Identify which cell holds the provided text, then report its (X, Y) central coordinate. 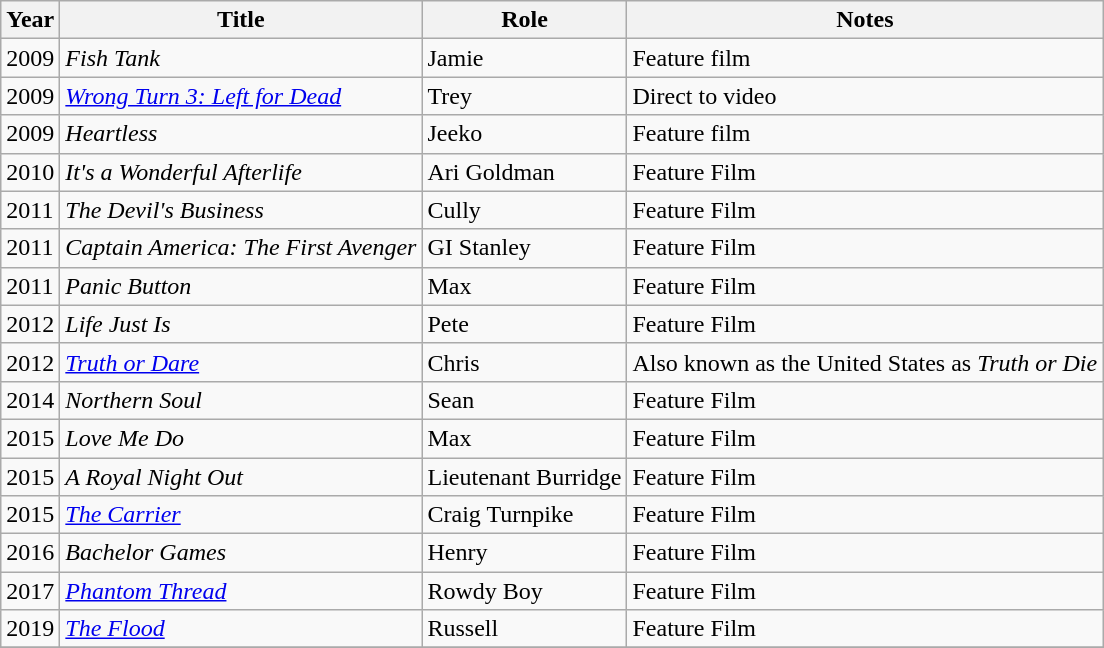
Trey (524, 96)
Jamie (524, 58)
Rowdy Boy (524, 591)
Fish Tank (241, 58)
Ari Goldman (524, 172)
Craig Turnpike (524, 515)
Northern Soul (241, 400)
2017 (30, 591)
Russell (524, 629)
GI Stanley (524, 248)
2019 (30, 629)
Pete (524, 324)
The Carrier (241, 515)
The Flood (241, 629)
Chris (524, 362)
The Devil's Business (241, 210)
Truth or Dare (241, 362)
Phantom Thread (241, 591)
Direct to video (865, 96)
Title (241, 20)
Jeeko (524, 134)
Notes (865, 20)
Lieutenant Burridge (524, 477)
Heartless (241, 134)
Cully (524, 210)
2010 (30, 172)
Captain America: The First Avenger (241, 248)
Henry (524, 553)
Life Just Is (241, 324)
Love Me Do (241, 438)
A Royal Night Out (241, 477)
It's a Wonderful Afterlife (241, 172)
Sean (524, 400)
Bachelor Games (241, 553)
Also known as the United States as Truth or Die (865, 362)
2016 (30, 553)
2014 (30, 400)
Year (30, 20)
Wrong Turn 3: Left for Dead (241, 96)
Role (524, 20)
Panic Button (241, 286)
